Identify which cell holds the provided text, then report its (X, Y) central coordinate. 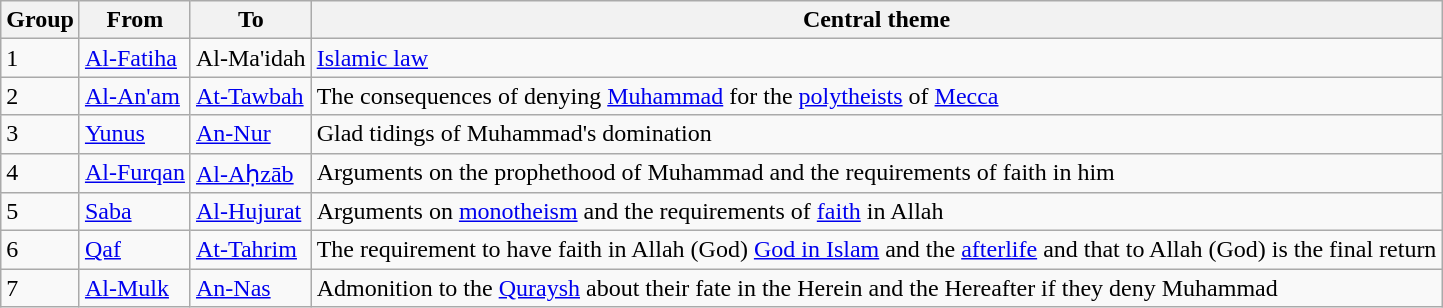
Saba (134, 212)
Al-Aḥzāb (250, 173)
Arguments on the prophethood of Muhammad and the requirements of faith in him (876, 173)
Central theme (876, 20)
4 (40, 173)
The consequences of denying Muhammad for the polytheists of Mecca (876, 96)
Al-An'am (134, 96)
Admonition to the Quraysh about their fate in the Herein and the Hereafter if they deny Muhammad (876, 288)
Al-Fatiha (134, 58)
Al-Ma'idah (250, 58)
1 (40, 58)
To (250, 20)
Al-Mulk (134, 288)
3 (40, 134)
Group (40, 20)
5 (40, 212)
Arguments on monotheism and the requirements of faith in Allah (876, 212)
6 (40, 250)
7 (40, 288)
2 (40, 96)
Yunus (134, 134)
Al-Furqan (134, 173)
The requirement to have faith in Allah (God) God in Islam and the afterlife and that to Allah (God) is the final return (876, 250)
Al-Hujurat (250, 212)
Glad tidings of Muhammad's domination (876, 134)
An-Nur (250, 134)
An-Nas (250, 288)
Islamic law (876, 58)
Qaf (134, 250)
From (134, 20)
At-Tahrim (250, 250)
At-Tawbah (250, 96)
